Detect which cell encompasses the target text, then output its (X, Y) center coordinate. 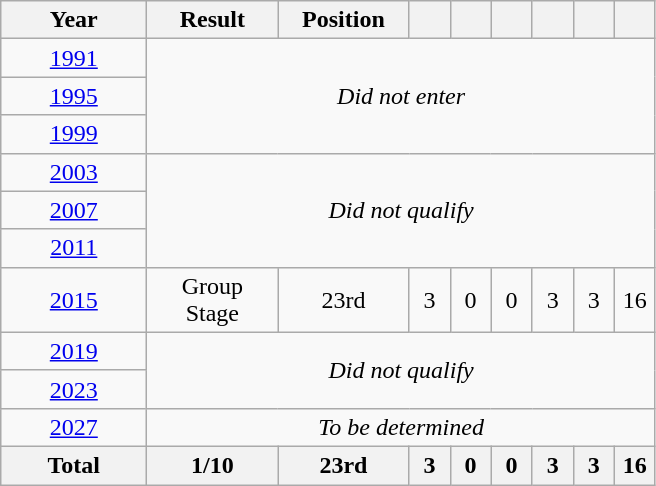
1995 (74, 96)
To be determined (401, 427)
1991 (74, 58)
2023 (74, 389)
2003 (74, 172)
2007 (74, 210)
Did not enter (401, 96)
2027 (74, 427)
Year (74, 20)
Result (212, 20)
Group Stage (212, 300)
1/10 (212, 465)
Total (74, 465)
2011 (74, 248)
2015 (74, 300)
2019 (74, 351)
Position (344, 20)
1999 (74, 134)
